Provide the [x, y] coordinate of the cell's center where the given text is located.  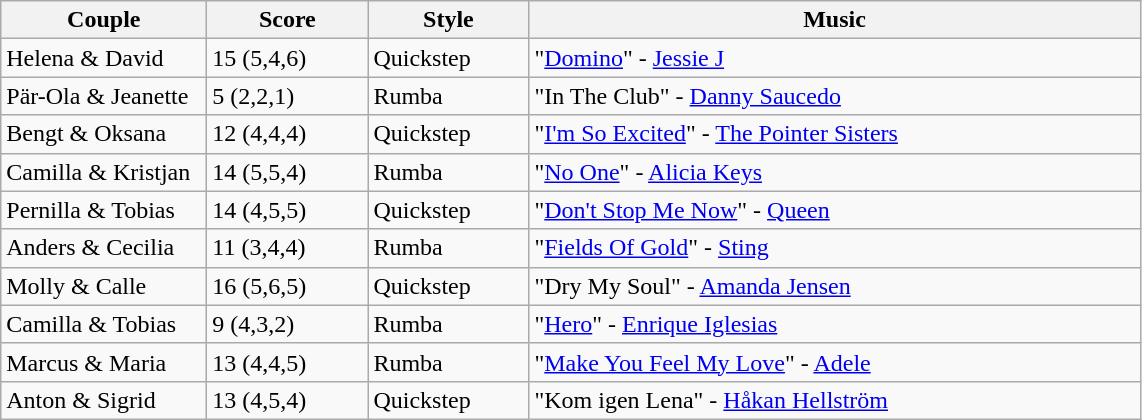
12 (4,4,4) [288, 134]
"Hero" - Enrique Iglesias [834, 324]
Pernilla & Tobias [104, 210]
9 (4,3,2) [288, 324]
"Make You Feel My Love" - Adele [834, 362]
Style [448, 20]
Music [834, 20]
13 (4,5,4) [288, 400]
Anders & Cecilia [104, 248]
5 (2,2,1) [288, 96]
"Fields Of Gold" - Sting [834, 248]
Marcus & Maria [104, 362]
Anton & Sigrid [104, 400]
Helena & David [104, 58]
Camilla & Tobias [104, 324]
13 (4,4,5) [288, 362]
"No One" - Alicia Keys [834, 172]
"I'm So Excited" - The Pointer Sisters [834, 134]
"Domino" - Jessie J [834, 58]
14 (5,5,4) [288, 172]
Couple [104, 20]
Molly & Calle [104, 286]
15 (5,4,6) [288, 58]
11 (3,4,4) [288, 248]
"Dry My Soul" - Amanda Jensen [834, 286]
"Don't Stop Me Now" - Queen [834, 210]
"In The Club" - Danny Saucedo [834, 96]
Pär-Ola & Jeanette [104, 96]
"Kom igen Lena" - Håkan Hellström [834, 400]
Camilla & Kristjan [104, 172]
14 (4,5,5) [288, 210]
Bengt & Oksana [104, 134]
Score [288, 20]
16 (5,6,5) [288, 286]
